Detect which cell encompasses the target text, then output its (x, y) center coordinate. 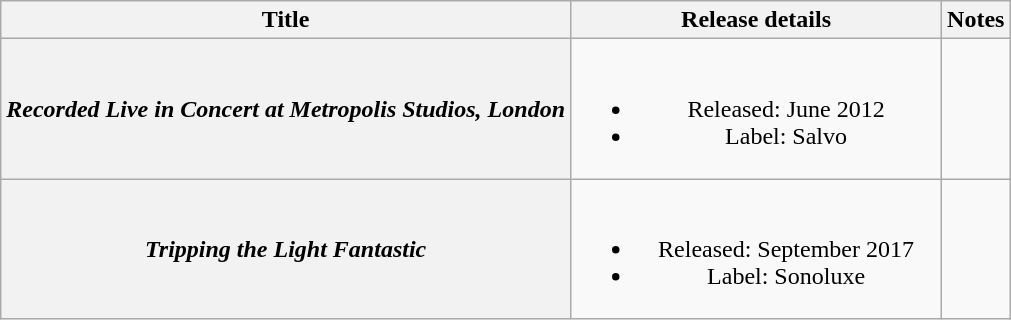
Tripping the Light Fantastic (286, 249)
Notes (976, 20)
Release details (756, 20)
Recorded Live in Concert at Metropolis Studios, London (286, 109)
Released: June 2012Label: Salvo (756, 109)
Released: September 2017Label: Sonoluxe (756, 249)
Title (286, 20)
